Determine the [X, Y] coordinate at the center of the cell enclosing the given text.  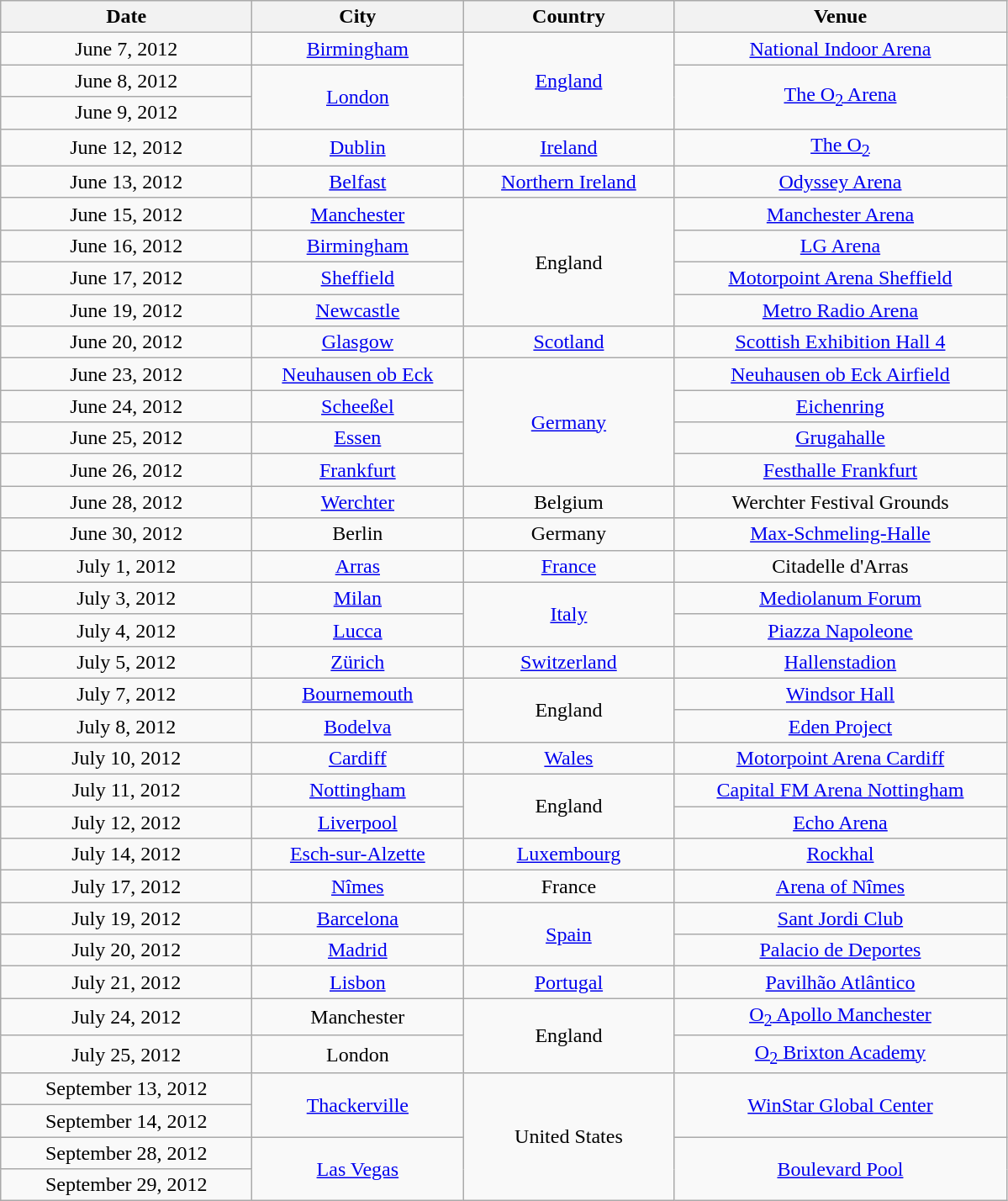
June 25, 2012 [126, 438]
June 23, 2012 [126, 374]
Pavilhão Atlântico [841, 982]
Nottingham [358, 791]
Windsor Hall [841, 694]
Milan [358, 598]
June 13, 2012 [126, 182]
June 26, 2012 [126, 470]
Zürich [358, 662]
Sheffield [358, 278]
July 14, 2012 [126, 854]
June 9, 2012 [126, 113]
National Indoor Arena [841, 49]
Frankfurt [358, 470]
Sant Jordi Club [841, 918]
Werchter Festival Grounds [841, 502]
Citadelle d'Arras [841, 566]
Werchter [358, 502]
Glasgow [358, 342]
Bournemouth [358, 694]
United States [568, 1137]
July 25, 2012 [126, 1054]
Essen [358, 438]
Scotland [568, 342]
Grugahalle [841, 438]
Neuhausen ob Eck Airfield [841, 374]
September 13, 2012 [126, 1089]
The O2 Arena [841, 97]
LG Arena [841, 246]
Scottish Exhibition Hall 4 [841, 342]
June 16, 2012 [126, 246]
June 12, 2012 [126, 147]
June 7, 2012 [126, 49]
Date [126, 17]
Palacio de Deportes [841, 950]
Portugal [568, 982]
Nîmes [358, 886]
July 20, 2012 [126, 950]
July 3, 2012 [126, 598]
Arras [358, 566]
Northern Ireland [568, 182]
Thackerville [358, 1105]
September 14, 2012 [126, 1121]
July 5, 2012 [126, 662]
Lisbon [358, 982]
Berlin [358, 534]
WinStar Global Center [841, 1105]
O2 Brixton Academy [841, 1054]
Barcelona [358, 918]
Ireland [568, 147]
June 20, 2012 [126, 342]
Cardiff [358, 758]
Festhalle Frankfurt [841, 470]
June 17, 2012 [126, 278]
Dublin [358, 147]
Spain [568, 934]
June 8, 2012 [126, 81]
July 7, 2012 [126, 694]
Max-Schmeling-Halle [841, 534]
Echo Arena [841, 823]
Motorpoint Arena Cardiff [841, 758]
Las Vegas [358, 1169]
Bodelva [358, 726]
September 28, 2012 [126, 1153]
The O2 [841, 147]
June 28, 2012 [126, 502]
July 21, 2012 [126, 982]
June 24, 2012 [126, 406]
July 4, 2012 [126, 630]
Hallenstadion [841, 662]
July 1, 2012 [126, 566]
Motorpoint Arena Sheffield [841, 278]
Switzerland [568, 662]
Piazza Napoleone [841, 630]
City [358, 17]
Liverpool [358, 823]
July 24, 2012 [126, 1017]
Arena of Nîmes [841, 886]
Mediolanum Forum [841, 598]
Luxembourg [568, 854]
Odyssey Arena [841, 182]
Rockhal [841, 854]
Eichenring [841, 406]
July 12, 2012 [126, 823]
Italy [568, 614]
Scheeßel [358, 406]
Madrid [358, 950]
June 19, 2012 [126, 310]
July 17, 2012 [126, 886]
Neuhausen ob Eck [358, 374]
Belgium [568, 502]
O2 Apollo Manchester [841, 1017]
June 15, 2012 [126, 214]
Wales [568, 758]
Metro Radio Arena [841, 310]
Boulevard Pool [841, 1169]
Newcastle [358, 310]
Eden Project [841, 726]
Lucca [358, 630]
July 8, 2012 [126, 726]
Manchester Arena [841, 214]
September 29, 2012 [126, 1185]
Venue [841, 17]
July 11, 2012 [126, 791]
July 19, 2012 [126, 918]
June 30, 2012 [126, 534]
Country [568, 17]
Capital FM Arena Nottingham [841, 791]
Esch-sur-Alzette [358, 854]
Belfast [358, 182]
July 10, 2012 [126, 758]
